From the cell containing the given text, extract its center point as [x, y] coordinate. 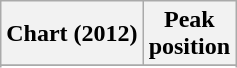
Peak position [189, 34]
Chart (2012) [72, 34]
